Scan for the cell matching the given text and deliver its (X, Y) coordinate at center. 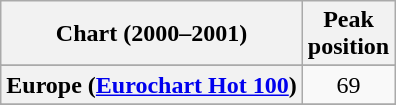
69 (348, 85)
Chart (2000–2001) (152, 34)
Europe (Eurochart Hot 100) (152, 85)
Peakposition (348, 34)
